Output the (X, Y) coordinate of the center of the cell containing the given text.  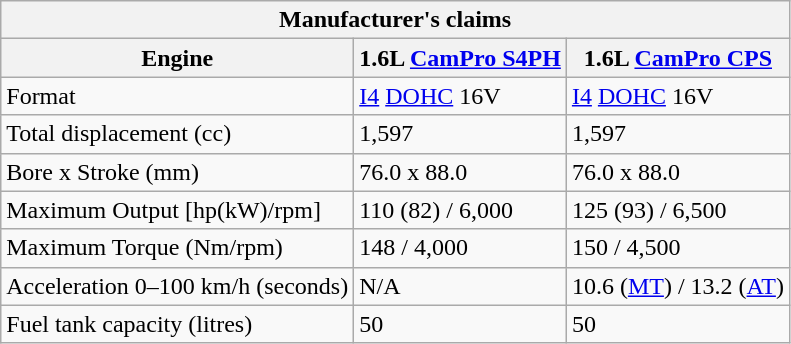
10.6 (MT) / 13.2 (AT) (678, 286)
Maximum Torque (Nm/rpm) (178, 248)
1.6L CamPro S4PH (460, 58)
148 / 4,000 (460, 248)
Bore x Stroke (mm) (178, 172)
1.6L CamPro CPS (678, 58)
Format (178, 96)
150 / 4,500 (678, 248)
125 (93) / 6,500 (678, 210)
Total displacement (cc) (178, 134)
Manufacturer's claims (396, 20)
Maximum Output [hp(kW)/rpm] (178, 210)
N/A (460, 286)
110 (82) / 6,000 (460, 210)
Engine (178, 58)
Acceleration 0–100 km/h (seconds) (178, 286)
Fuel tank capacity (litres) (178, 324)
